For the text-containing cell, return its midpoint in [x, y] coordinate format. 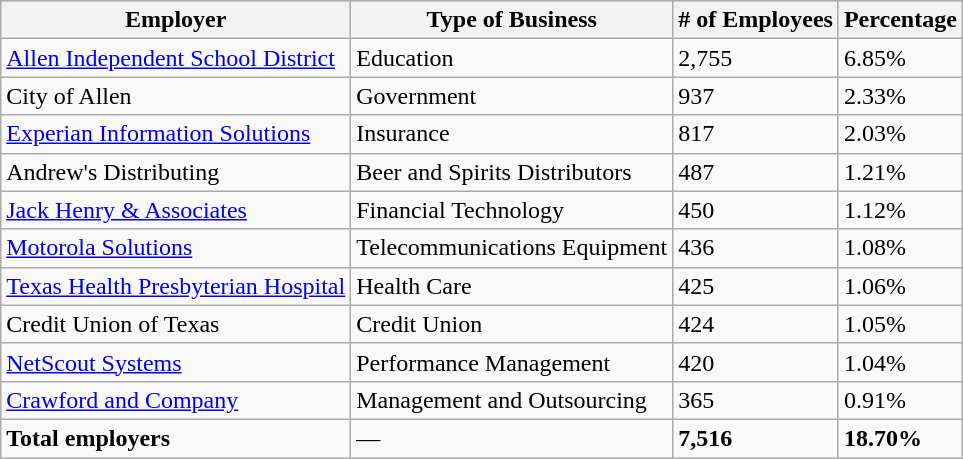
Andrew's Distributing [176, 172]
6.85% [900, 58]
— [512, 438]
7,516 [756, 438]
0.91% [900, 400]
2,755 [756, 58]
Financial Technology [512, 210]
Crawford and Company [176, 400]
Credit Union [512, 324]
424 [756, 324]
2.33% [900, 96]
City of Allen [176, 96]
425 [756, 286]
420 [756, 362]
1.08% [900, 248]
2.03% [900, 134]
487 [756, 172]
1.05% [900, 324]
Government [512, 96]
450 [756, 210]
365 [756, 400]
Jack Henry & Associates [176, 210]
1.12% [900, 210]
Credit Union of Texas [176, 324]
Texas Health Presbyterian Hospital [176, 286]
NetScout Systems [176, 362]
Percentage [900, 20]
Experian Information Solutions [176, 134]
1.21% [900, 172]
Telecommunications Equipment [512, 248]
Health Care [512, 286]
937 [756, 96]
Insurance [512, 134]
# of Employees [756, 20]
Performance Management [512, 362]
Beer and Spirits Distributors [512, 172]
Type of Business [512, 20]
Education [512, 58]
1.06% [900, 286]
Motorola Solutions [176, 248]
1.04% [900, 362]
817 [756, 134]
Allen Independent School District [176, 58]
Total employers [176, 438]
Management and Outsourcing [512, 400]
18.70% [900, 438]
436 [756, 248]
Employer [176, 20]
